Capture the cell that displays the provided text and extract its (X, Y) central coordinate. 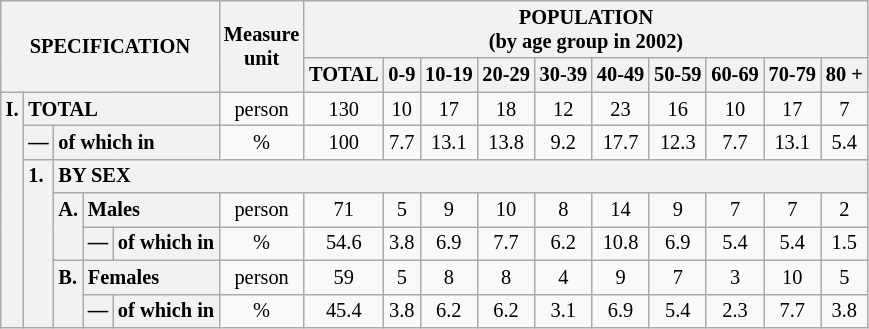
17.7 (620, 142)
Females (151, 277)
1.5 (844, 243)
54.6 (344, 243)
23 (620, 109)
13.8 (506, 142)
SPECIFICATION (110, 46)
0-9 (402, 75)
18 (506, 109)
3.1 (564, 311)
12.3 (678, 142)
59 (344, 277)
9.2 (564, 142)
1. (38, 243)
40-49 (620, 75)
30-39 (564, 75)
100 (344, 142)
20-29 (506, 75)
I. (12, 210)
130 (344, 109)
45.4 (344, 311)
10-19 (448, 75)
71 (344, 210)
POPULATION (by age group in 2002) (586, 29)
10.8 (620, 243)
Males (151, 210)
4 (564, 277)
2 (844, 210)
A. (68, 226)
50-59 (678, 75)
60-69 (734, 75)
14 (620, 210)
70-79 (792, 75)
16 (678, 109)
BY SEX (461, 176)
2.3 (734, 311)
B. (68, 294)
3 (734, 277)
Measure unit (262, 46)
80 + (844, 75)
12 (564, 109)
